Return the [x, y] coordinate for the center point of the cell that contains the specified text.  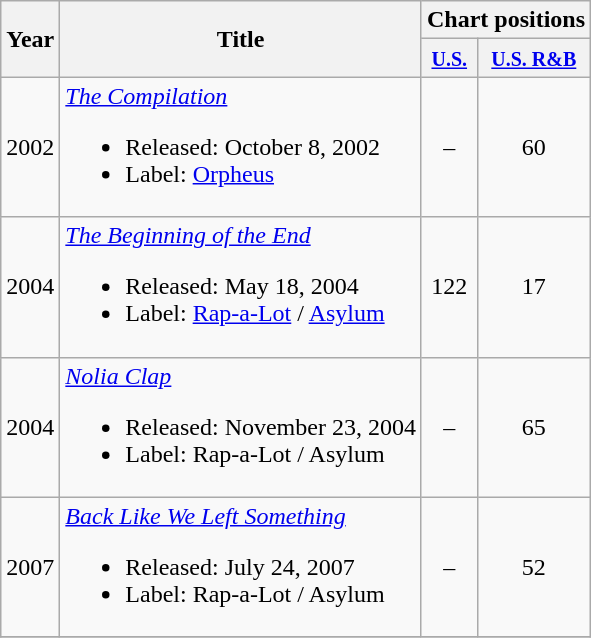
Nolia ClapReleased: November 23, 2004Label: Rap-a-Lot / Asylum [241, 427]
U.S. [449, 58]
U.S. R&B [534, 58]
17 [534, 287]
The CompilationReleased: October 8, 2002Label: Orpheus [241, 147]
52 [534, 567]
2002 [30, 147]
65 [534, 427]
The Beginning of the EndReleased: May 18, 2004Label: Rap-a-Lot / Asylum [241, 287]
Chart positions [506, 20]
2007 [30, 567]
Year [30, 39]
Back Like We Left SomethingReleased: July 24, 2007Label: Rap-a-Lot / Asylum [241, 567]
Title [241, 39]
122 [449, 287]
60 [534, 147]
